Pinpoint the cell where the given text exists, returning its (x, y) midpoint coordinate. 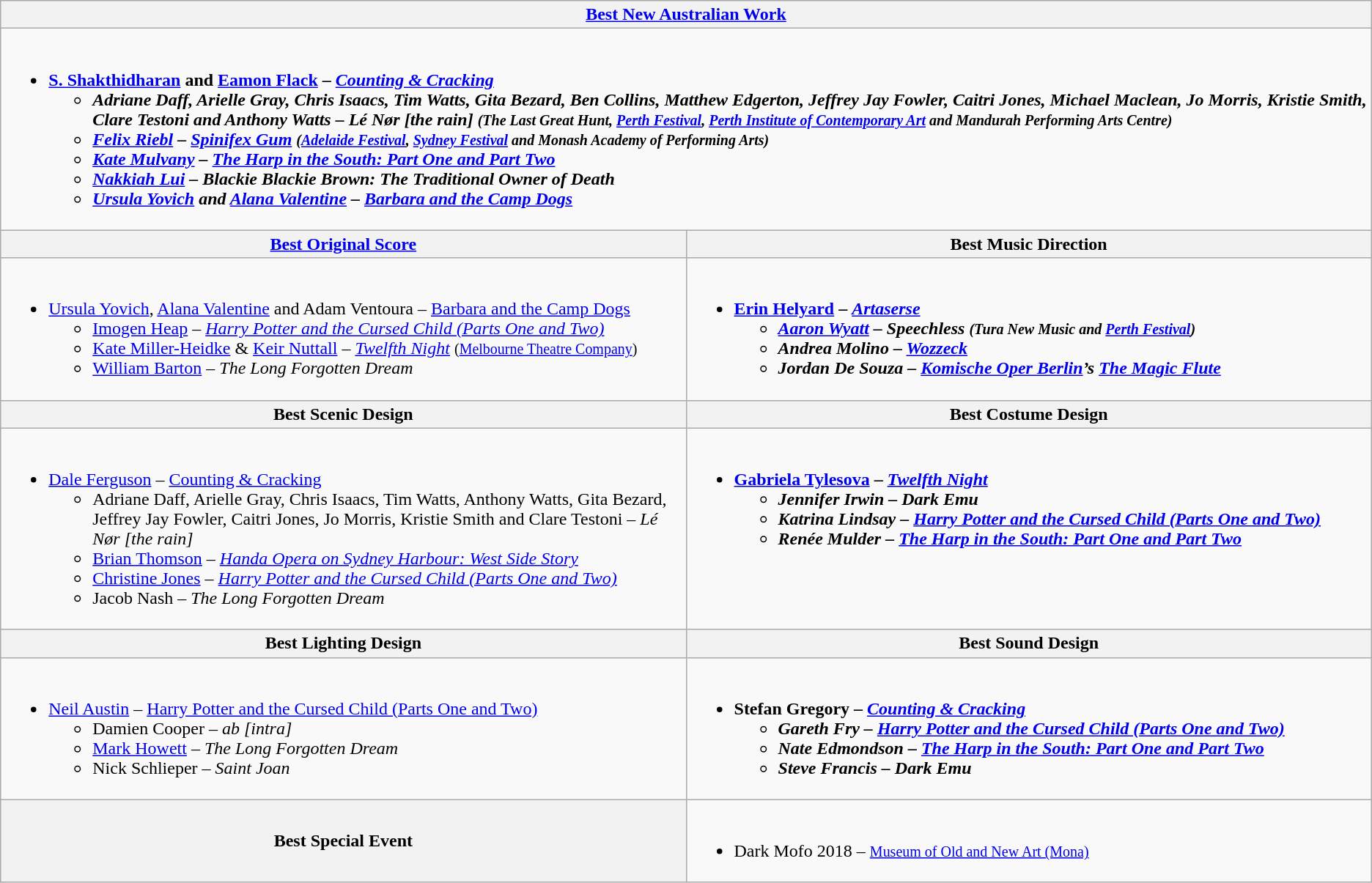
Best Scenic Design (343, 414)
Best Costume Design (1029, 414)
Best Lighting Design (343, 643)
Dark Mofo 2018 – Museum of Old and New Art (Mona) (1029, 841)
Best Special Event (343, 841)
Best Music Direction (1029, 244)
Best New Australian Work (686, 15)
Best Sound Design (1029, 643)
Best Original Score (343, 244)
